For the text-containing cell, return its midpoint in (X, Y) coordinate format. 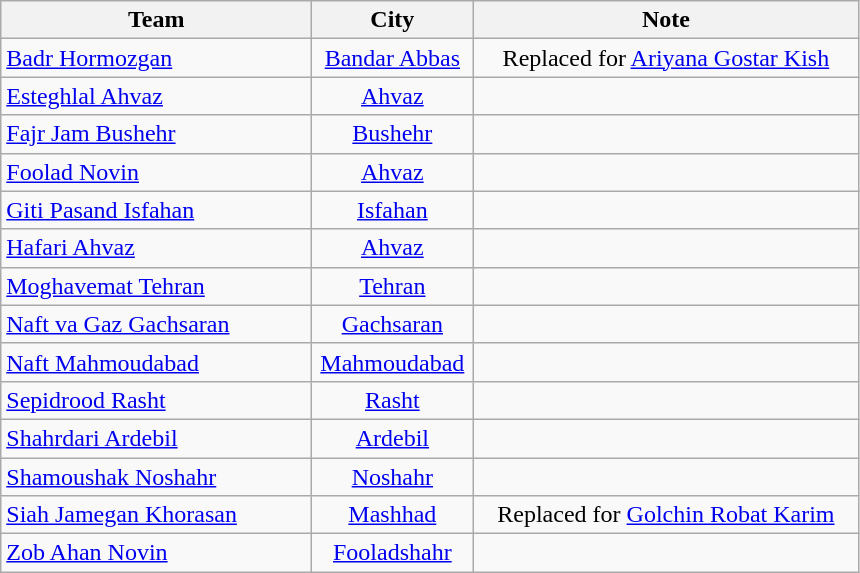
Siah Jamegan Khorasan (156, 515)
Replaced for Ariyana Gostar Kish (666, 58)
Moghavemat Tehran (156, 286)
Team (156, 20)
Shamoushak Noshahr (156, 477)
Noshahr (392, 477)
Bandar Abbas (392, 58)
Tehran (392, 286)
Foolad Novin (156, 172)
Esteghlal Ahvaz (156, 96)
Isfahan (392, 210)
Rasht (392, 400)
Naft va Gaz Gachsaran (156, 324)
Giti Pasand Isfahan (156, 210)
Zob Ahan Novin (156, 553)
Sepidrood Rasht (156, 400)
Mashhad (392, 515)
Fajr Jam Bushehr (156, 134)
Gachsaran (392, 324)
Bushehr (392, 134)
Ardebil (392, 438)
Note (666, 20)
Badr Hormozgan (156, 58)
Shahrdari Ardebil (156, 438)
Fooladshahr (392, 553)
City (392, 20)
Mahmoudabad (392, 362)
Naft Mahmoudabad (156, 362)
Hafari Ahvaz (156, 248)
Replaced for Golchin Robat Karim (666, 515)
